Extract the (x, y) coordinate from the center of the cell holding the provided text.  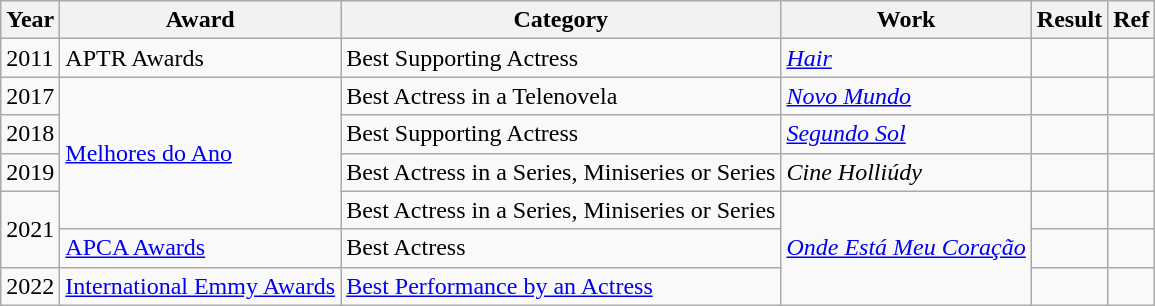
2017 (30, 96)
Work (906, 20)
2011 (30, 58)
Award (200, 20)
2022 (30, 286)
Best Actress (561, 248)
Novo Mundo (906, 96)
Ref (1132, 20)
International Emmy Awards (200, 286)
2018 (30, 134)
Hair (906, 58)
Category (561, 20)
Cine Holliúdy (906, 172)
Best Performance by an Actress (561, 286)
APTR Awards (200, 58)
Year (30, 20)
APCA Awards (200, 248)
Segundo Sol (906, 134)
Best Actress in a Telenovela (561, 96)
Result (1069, 20)
2019 (30, 172)
2021 (30, 229)
Melhores do Ano (200, 153)
Onde Está Meu Coração (906, 248)
